Return the [x, y] coordinate for the center point of the cell that contains the specified text.  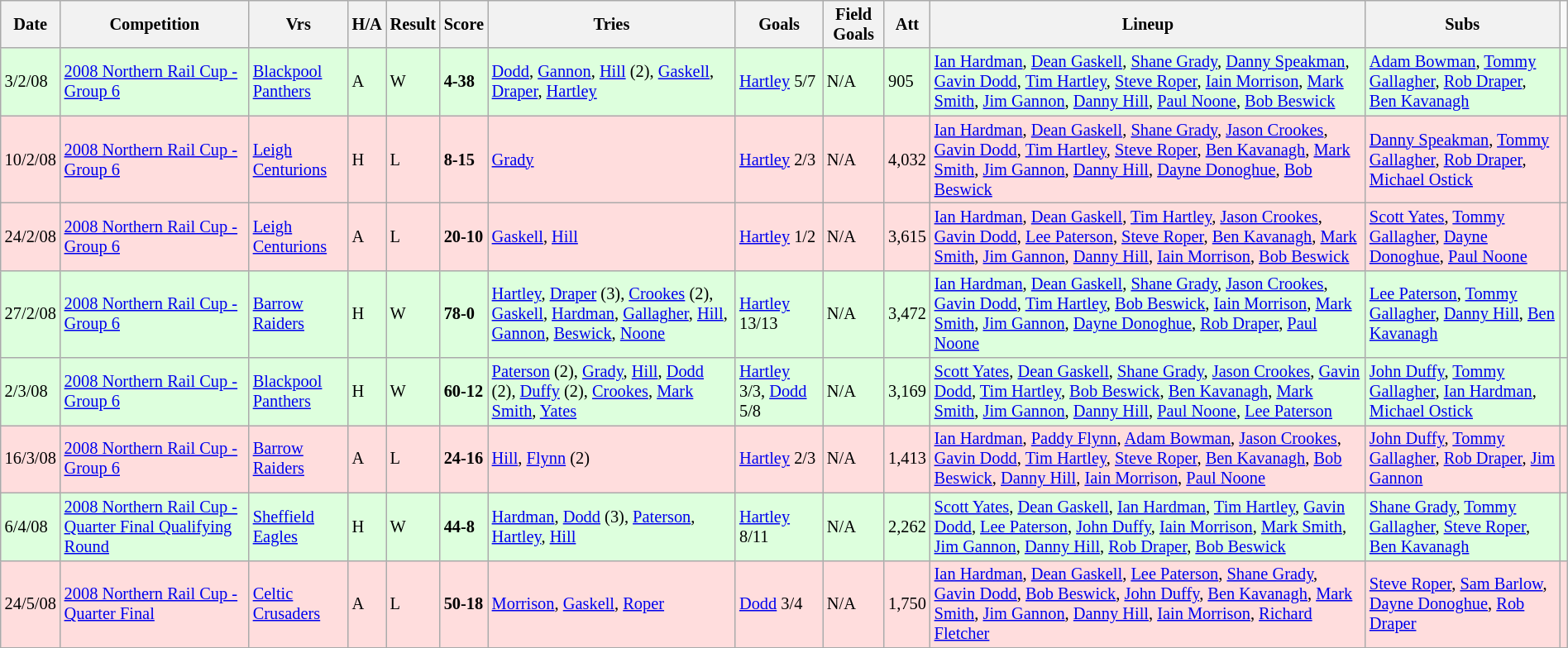
Hardman, Dodd (3), Paterson, Hartley, Hill [612, 526]
2,262 [907, 526]
Adam Bowman, Tommy Gallagher, Rob Draper, Ben Kavanagh [1462, 82]
3,615 [907, 236]
2008 Northern Rail Cup - Quarter Final Qualifying Round [155, 526]
Grady [612, 160]
1,750 [907, 604]
8-15 [464, 160]
905 [907, 82]
Danny Speakman, Tommy Gallagher, Rob Draper, Michael Ostick [1462, 160]
Gaskell, Hill [612, 236]
Paterson (2), Grady, Hill, Dodd (2), Duffy (2), Crookes, Mark Smith, Yates [612, 392]
44-8 [464, 526]
78-0 [464, 314]
Date [31, 24]
50-18 [464, 604]
Vrs [299, 24]
Shane Grady, Tommy Gallagher, Steve Roper, Ben Kavanagh [1462, 526]
Result [414, 24]
Hartley 8/11 [779, 526]
60-12 [464, 392]
Hill, Flynn (2) [612, 459]
Dodd, Gannon, Hill (2), Gaskell, Draper, Hartley [612, 82]
4,032 [907, 160]
Celtic Crusaders [299, 604]
6/4/08 [31, 526]
24/2/08 [31, 236]
H/A [367, 24]
24-16 [464, 459]
27/2/08 [31, 314]
Field Goals [853, 24]
Lee Paterson, Tommy Gallagher, Danny Hill, Ben Kavanagh [1462, 314]
Goals [779, 24]
John Duffy, Tommy Gallagher, Ian Hardman, Michael Ostick [1462, 392]
Competition [155, 24]
Sheffield Eagles [299, 526]
1,413 [907, 459]
Dodd 3/4 [779, 604]
Hartley 5/7 [779, 82]
10/2/08 [31, 160]
Hartley, Draper (3), Crookes (2), Gaskell, Hardman, Gallagher, Hill, Gannon, Beswick, Noone [612, 314]
16/3/08 [31, 459]
Morrison, Gaskell, Roper [612, 604]
2/3/08 [31, 392]
4-38 [464, 82]
Hartley 13/13 [779, 314]
Subs [1462, 24]
Hartley 3/3, Dodd 5/8 [779, 392]
3,169 [907, 392]
2008 Northern Rail Cup - Quarter Final [155, 604]
Hartley 1/2 [779, 236]
Steve Roper, Sam Barlow, Dayne Donoghue, Rob Draper [1462, 604]
24/5/08 [31, 604]
20-10 [464, 236]
Att [907, 24]
Score [464, 24]
3,472 [907, 314]
Lineup [1148, 24]
3/2/08 [31, 82]
John Duffy, Tommy Gallagher, Rob Draper, Jim Gannon [1462, 459]
Tries [612, 24]
Scott Yates, Tommy Gallagher, Dayne Donoghue, Paul Noone [1462, 236]
